Determine the [x, y] coordinate at the center of the cell enclosing the given text.  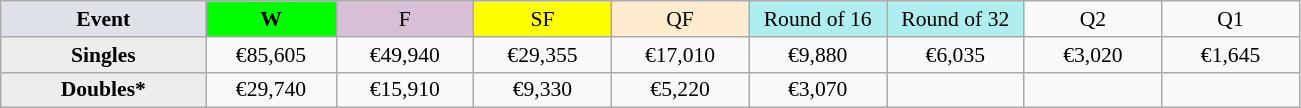
Singles [104, 55]
€85,605 [271, 55]
€29,740 [271, 90]
Doubles* [104, 90]
€1,645 [1231, 55]
€5,220 [680, 90]
W [271, 19]
€9,880 [818, 55]
€3,020 [1093, 55]
Q2 [1093, 19]
Q1 [1231, 19]
Round of 32 [955, 19]
€3,070 [818, 90]
€15,910 [405, 90]
Event [104, 19]
€6,035 [955, 55]
F [405, 19]
€17,010 [680, 55]
€9,330 [543, 90]
€49,940 [405, 55]
SF [543, 19]
€29,355 [543, 55]
QF [680, 19]
Round of 16 [818, 19]
